Extract the (X, Y) coordinate from the center of the cell holding the provided text.  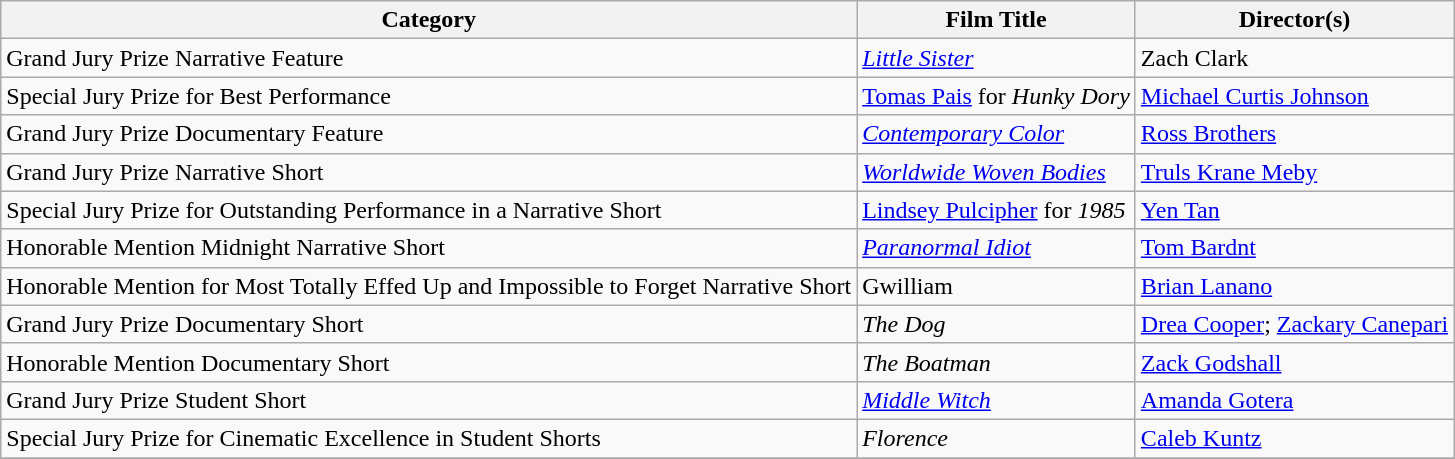
Truls Krane Meby (1294, 172)
Middle Witch (996, 400)
Michael Curtis Johnson (1294, 96)
Grand Jury Prize Student Short (429, 400)
Gwilliam (996, 286)
Director(s) (1294, 20)
The Boatman (996, 362)
Zach Clark (1294, 58)
Lindsey Pulcipher for 1985 (996, 210)
Brian Lanano (1294, 286)
Special Jury Prize for Outstanding Performance in a Narrative Short (429, 210)
Yen Tan (1294, 210)
Amanda Gotera (1294, 400)
Special Jury Prize for Cinematic Excellence in Student Shorts (429, 438)
Florence (996, 438)
Paranormal Idiot (996, 248)
Zack Godshall (1294, 362)
Category (429, 20)
Grand Jury Prize Narrative Short (429, 172)
Honorable Mention for Most Totally Effed Up and Impossible to Forget Narrative Short (429, 286)
Ross Brothers (1294, 134)
Tom Bardnt (1294, 248)
Grand Jury Prize Documentary Feature (429, 134)
Grand Jury Prize Narrative Feature (429, 58)
Worldwide Woven Bodies (996, 172)
Drea Cooper; Zackary Canepari (1294, 324)
Honorable Mention Documentary Short (429, 362)
Film Title (996, 20)
The Dog (996, 324)
Contemporary Color (996, 134)
Special Jury Prize for Best Performance (429, 96)
Grand Jury Prize Documentary Short (429, 324)
Honorable Mention Midnight Narrative Short (429, 248)
Tomas Pais for Hunky Dory (996, 96)
Caleb Kuntz (1294, 438)
Little Sister (996, 58)
